Locate the cell with the specified text and output its (X, Y) center coordinate. 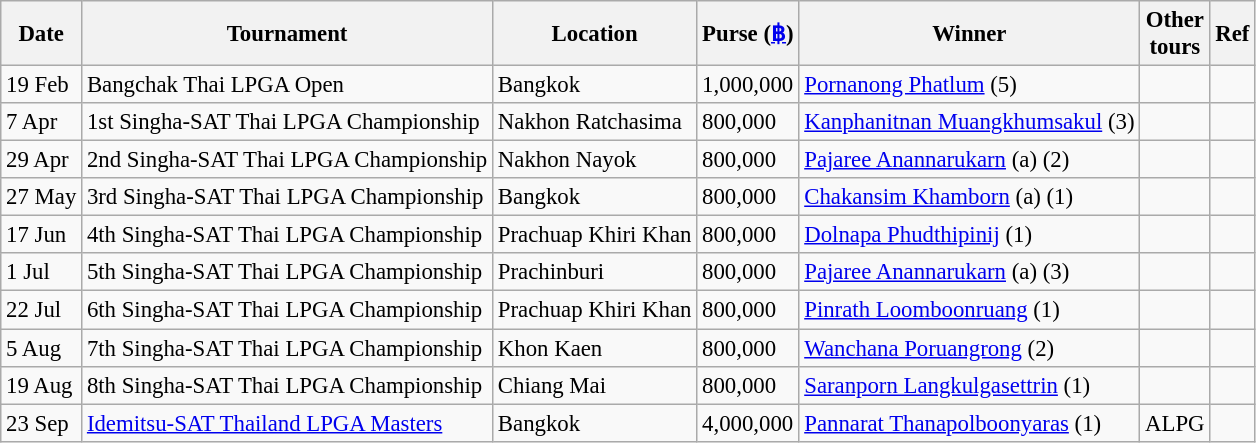
Khon Kaen (595, 348)
1st Singha-SAT Thai LPGA Championship (288, 122)
Nakhon Nayok (595, 160)
2nd Singha-SAT Thai LPGA Championship (288, 160)
Prachinburi (595, 273)
Othertours (1175, 34)
Idemitsu-SAT Thailand LPGA Masters (288, 423)
Date (42, 34)
Nakhon Ratchasima (595, 122)
Ref (1232, 34)
19 Aug (42, 385)
4th Singha-SAT Thai LPGA Championship (288, 235)
6th Singha-SAT Thai LPGA Championship (288, 310)
27 May (42, 197)
23 Sep (42, 423)
3rd Singha-SAT Thai LPGA Championship (288, 197)
4,000,000 (748, 423)
Bangchak Thai LPGA Open (288, 85)
7th Singha-SAT Thai LPGA Championship (288, 348)
Kanphanitnan Muangkhumsakul (3) (970, 122)
5th Singha-SAT Thai LPGA Championship (288, 273)
22 Jul (42, 310)
1 Jul (42, 273)
Wanchana Poruangrong (2) (970, 348)
Pannarat Thanapolboonyaras (1) (970, 423)
Chiang Mai (595, 385)
1,000,000 (748, 85)
Winner (970, 34)
19 Feb (42, 85)
Pajaree Anannarukarn (a) (2) (970, 160)
Pinrath Loomboonruang (1) (970, 310)
Dolnapa Phudthipinij (1) (970, 235)
Tournament (288, 34)
7 Apr (42, 122)
Saranporn Langkulgasettrin (1) (970, 385)
ALPG (1175, 423)
Location (595, 34)
5 Aug (42, 348)
Chakansim Khamborn (a) (1) (970, 197)
8th Singha-SAT Thai LPGA Championship (288, 385)
Pajaree Anannarukarn (a) (3) (970, 273)
Purse (฿) (748, 34)
17 Jun (42, 235)
29 Apr (42, 160)
Pornanong Phatlum (5) (970, 85)
